Locate the cell with the specified text and output its [x, y] center coordinate. 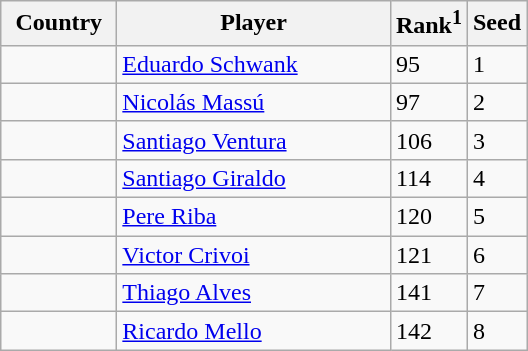
8 [496, 331]
Pere Riba [254, 217]
Eduardo Schwank [254, 64]
142 [428, 331]
95 [428, 64]
Country [59, 24]
Nicolás Massú [254, 102]
Santiago Giraldo [254, 178]
2 [496, 102]
7 [496, 293]
Thiago Alves [254, 293]
Santiago Ventura [254, 140]
1 [496, 64]
Seed [496, 24]
114 [428, 178]
Player [254, 24]
97 [428, 102]
Ricardo Mello [254, 331]
106 [428, 140]
120 [428, 217]
5 [496, 217]
Victor Crivoi [254, 255]
141 [428, 293]
Rank1 [428, 24]
121 [428, 255]
4 [496, 178]
6 [496, 255]
3 [496, 140]
